For the text-containing cell, return its midpoint in (X, Y) coordinate format. 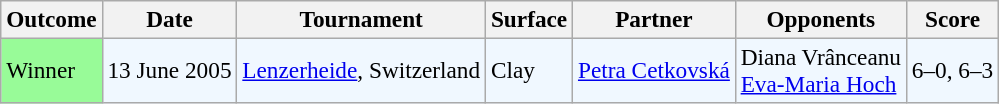
Diana Vrânceanu Eva-Maria Hoch (820, 70)
6–0, 6–3 (952, 70)
Partner (654, 19)
Outcome (52, 19)
Date (170, 19)
13 June 2005 (170, 70)
Clay (530, 70)
Petra Cetkovská (654, 70)
Surface (530, 19)
Tournament (362, 19)
Lenzerheide, Switzerland (362, 70)
Score (952, 19)
Winner (52, 70)
Opponents (820, 19)
